Identify which cell holds the provided text, then report its (x, y) central coordinate. 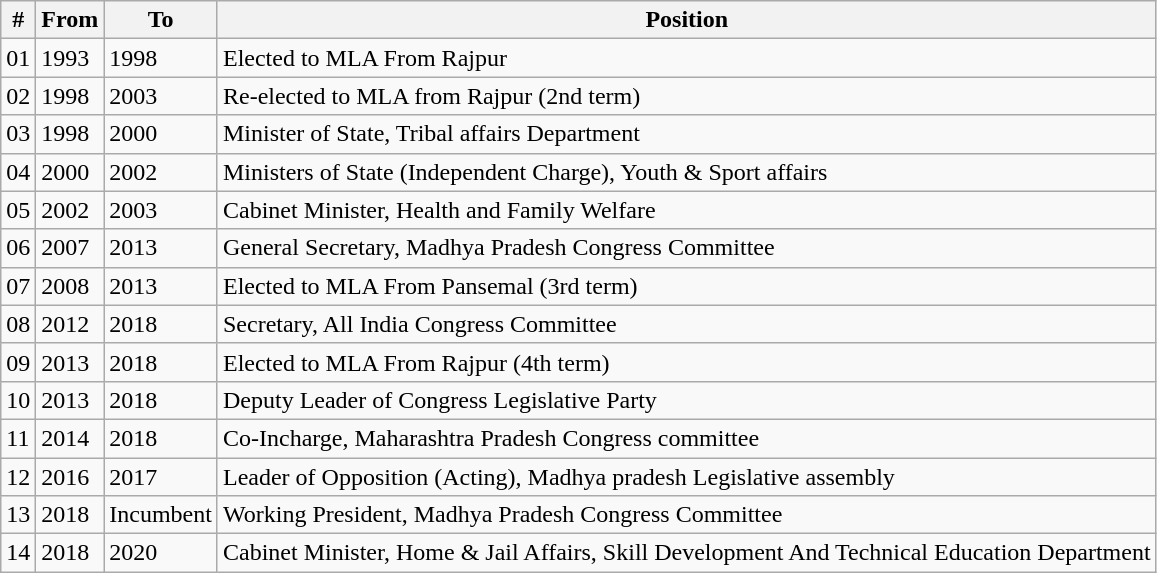
To (161, 20)
2020 (161, 553)
Re-elected to MLA from Rajpur (2nd term) (686, 96)
2007 (70, 248)
Minister of State, Tribal affairs Department (686, 134)
Secretary, All India Congress Committee (686, 324)
06 (18, 248)
Cabinet Minister, Health and Family Welfare (686, 210)
2016 (70, 477)
03 (18, 134)
02 (18, 96)
11 (18, 438)
Incumbent (161, 515)
01 (18, 58)
14 (18, 553)
Working President, Madhya Pradesh Congress Committee (686, 515)
Ministers of State (Independent Charge), Youth & Sport affairs (686, 172)
1993 (70, 58)
07 (18, 286)
Deputy Leader of Congress Legislative Party (686, 400)
Elected to MLA From Rajpur (4th term) (686, 362)
General Secretary, Madhya Pradesh Congress Committee (686, 248)
13 (18, 515)
09 (18, 362)
# (18, 20)
Co-Incharge, Maharashtra Pradesh Congress committee (686, 438)
05 (18, 210)
2012 (70, 324)
08 (18, 324)
04 (18, 172)
From (70, 20)
Cabinet Minister, Home & Jail Affairs, Skill Development And Technical Education Department (686, 553)
2008 (70, 286)
Leader of Opposition (Acting), Madhya pradesh Legislative assembly (686, 477)
10 (18, 400)
Position (686, 20)
Elected to MLA From Rajpur (686, 58)
2017 (161, 477)
2014 (70, 438)
Elected to MLA From Pansemal (3rd term) (686, 286)
12 (18, 477)
